Output the (x, y) coordinate of the center of the cell containing the given text.  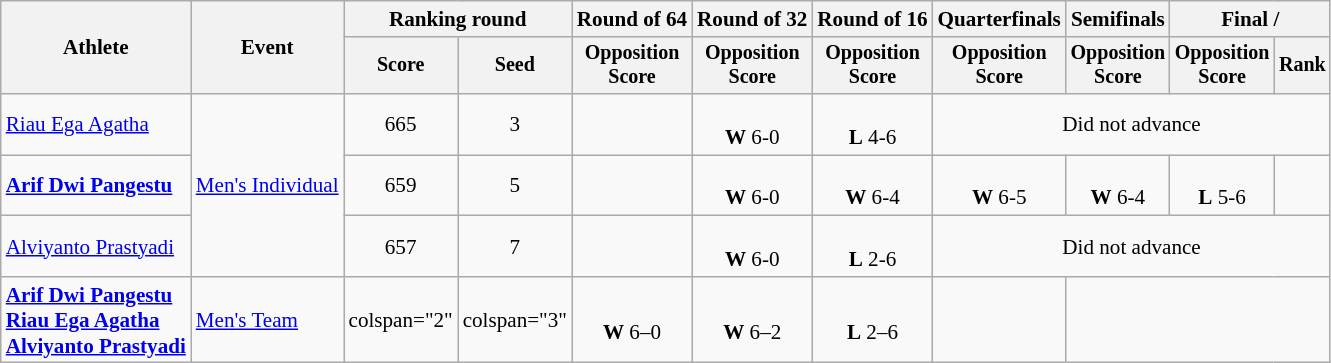
colspan="2" (401, 320)
Riau Ega Agatha (96, 124)
Quarterfinals (1000, 18)
3 (515, 124)
5 (515, 186)
L 2–6 (872, 320)
7 (515, 246)
colspan="3" (515, 320)
Athlete (96, 48)
Final / (1250, 18)
L 4-6 (872, 124)
W 6–2 (752, 320)
W 6-5 (1000, 186)
L 5-6 (1222, 186)
Seed (515, 65)
Alviyanto Prastyadi (96, 246)
Semifinals (1118, 18)
665 (401, 124)
Men's Individual (268, 186)
659 (401, 186)
Score (401, 65)
W 6–0 (632, 320)
Ranking round (458, 18)
Men's Team (268, 320)
Rank (1302, 65)
657 (401, 246)
Event (268, 48)
L 2-6 (872, 246)
Arif Dwi Pangestu (96, 186)
Round of 16 (872, 18)
Round of 32 (752, 18)
Round of 64 (632, 18)
Arif Dwi PangestuRiau Ega AgathaAlviyanto Prastyadi (96, 320)
